Determine the [X, Y] coordinate at the center of the cell enclosing the given text.  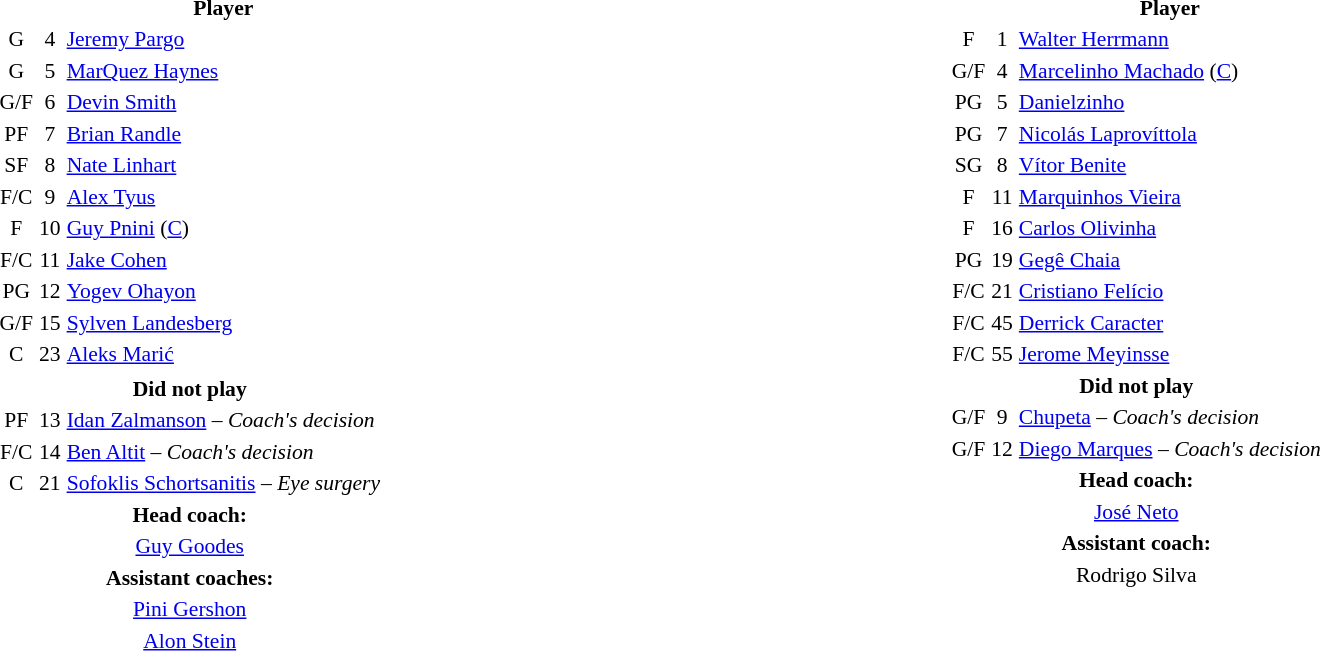
10 [50, 228]
Idan Zalmanson – Coach's decision [223, 420]
SG [968, 165]
Sylven Landesberg [223, 322]
Yogev Ohayon [223, 291]
Aleks Marić [223, 354]
Brian Randle [223, 134]
16 [1002, 228]
Jake Cohen [223, 260]
19 [1002, 260]
Jeremy Pargo [223, 39]
23 [50, 354]
Ben Altit – Coach's decision [223, 452]
Devin Smith [223, 102]
13 [50, 420]
14 [50, 452]
6 [50, 102]
Alex Tyus [223, 196]
15 [50, 322]
Nate Linhart [223, 165]
Guy Pnini (C) [223, 228]
Sofoklis Schortsanitis – Eye surgery [223, 483]
MarQuez Haynes [223, 70]
1 [1002, 39]
45 [1002, 322]
55 [1002, 354]
